Find where the given text appears and provide that cell's center as (X, Y) coordinate. 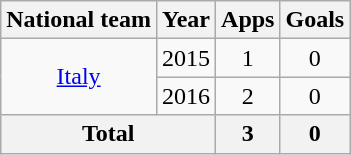
2015 (186, 58)
Total (108, 134)
National team (79, 20)
2 (248, 96)
Year (186, 20)
Italy (79, 77)
Goals (315, 20)
Apps (248, 20)
3 (248, 134)
2016 (186, 96)
1 (248, 58)
